Find where the given text appears and provide that cell's center as (x, y) coordinate. 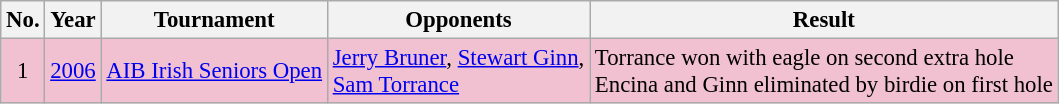
1 (23, 72)
Result (824, 20)
Torrance won with eagle on second extra holeEncina and Ginn eliminated by birdie on first hole (824, 72)
Year (73, 20)
Tournament (214, 20)
AIB Irish Seniors Open (214, 72)
2006 (73, 72)
Jerry Bruner, Stewart Ginn, Sam Torrance (458, 72)
Opponents (458, 20)
No. (23, 20)
